Detect which cell encompasses the target text, then output its (x, y) center coordinate. 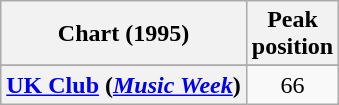
Peakposition (292, 34)
Chart (1995) (124, 34)
UK Club (Music Week) (124, 85)
66 (292, 85)
